Identify which cell holds the provided text, then report its [X, Y] central coordinate. 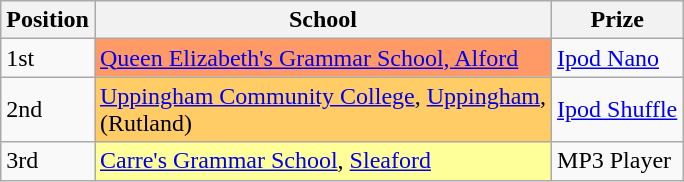
Prize [618, 20]
Ipod Nano [618, 58]
MP3 Player [618, 161]
2nd [48, 110]
Position [48, 20]
Ipod Shuffle [618, 110]
School [322, 20]
1st [48, 58]
Queen Elizabeth's Grammar School, Alford [322, 58]
Uppingham Community College, Uppingham,(Rutland) [322, 110]
3rd [48, 161]
Carre's Grammar School, Sleaford [322, 161]
